Capture the cell that displays the provided text and extract its (X, Y) central coordinate. 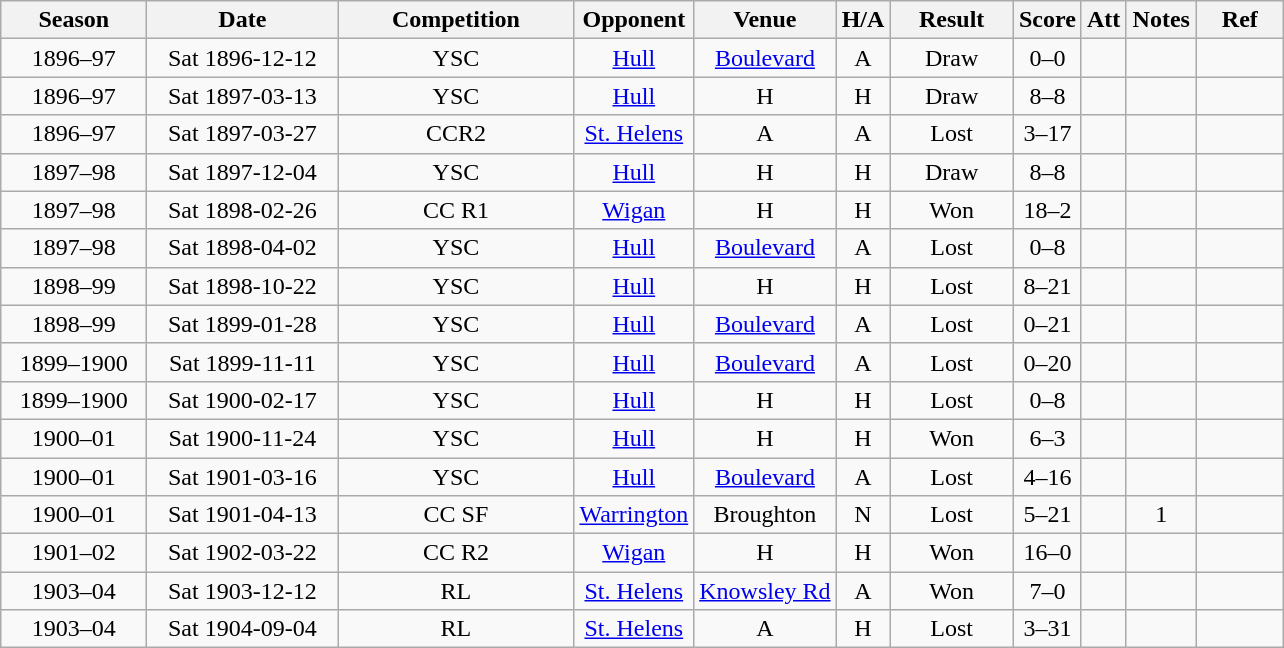
Sat 1903-12-12 (242, 591)
Sat 1897-03-13 (242, 96)
8–21 (1047, 286)
CC R2 (456, 553)
N (863, 515)
6–3 (1047, 438)
Result (952, 20)
Att (1103, 20)
Sat 1899-11-11 (242, 362)
Sat 1898-10-22 (242, 286)
Broughton (765, 515)
Sat 1900-11-24 (242, 438)
H/A (863, 20)
5–21 (1047, 515)
Sat 1896-12-12 (242, 58)
18–2 (1047, 210)
Venue (765, 20)
Warrington (634, 515)
3–17 (1047, 134)
Notes (1162, 20)
CC SF (456, 515)
0–0 (1047, 58)
7–0 (1047, 591)
Sat 1901-04-13 (242, 515)
Sat 1901-03-16 (242, 477)
4–16 (1047, 477)
Knowsley Rd (765, 591)
Sat 1899-01-28 (242, 324)
Opponent (634, 20)
Competition (456, 20)
1901–02 (74, 553)
Sat 1898-04-02 (242, 248)
CC R1 (456, 210)
Sat 1897-12-04 (242, 172)
0–20 (1047, 362)
3–31 (1047, 629)
Sat 1902-03-22 (242, 553)
Score (1047, 20)
Ref (1240, 20)
Season (74, 20)
Sat 1904-09-04 (242, 629)
Sat 1898-02-26 (242, 210)
Sat 1900-02-17 (242, 400)
Date (242, 20)
16–0 (1047, 553)
Sat 1897-03-27 (242, 134)
CCR2 (456, 134)
0–21 (1047, 324)
1 (1162, 515)
